Determine the [x, y] coordinate at the center of the cell enclosing the given text.  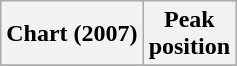
Peak position [189, 34]
Chart (2007) [72, 34]
